From the cell containing the given text, extract its center point as (X, Y) coordinate. 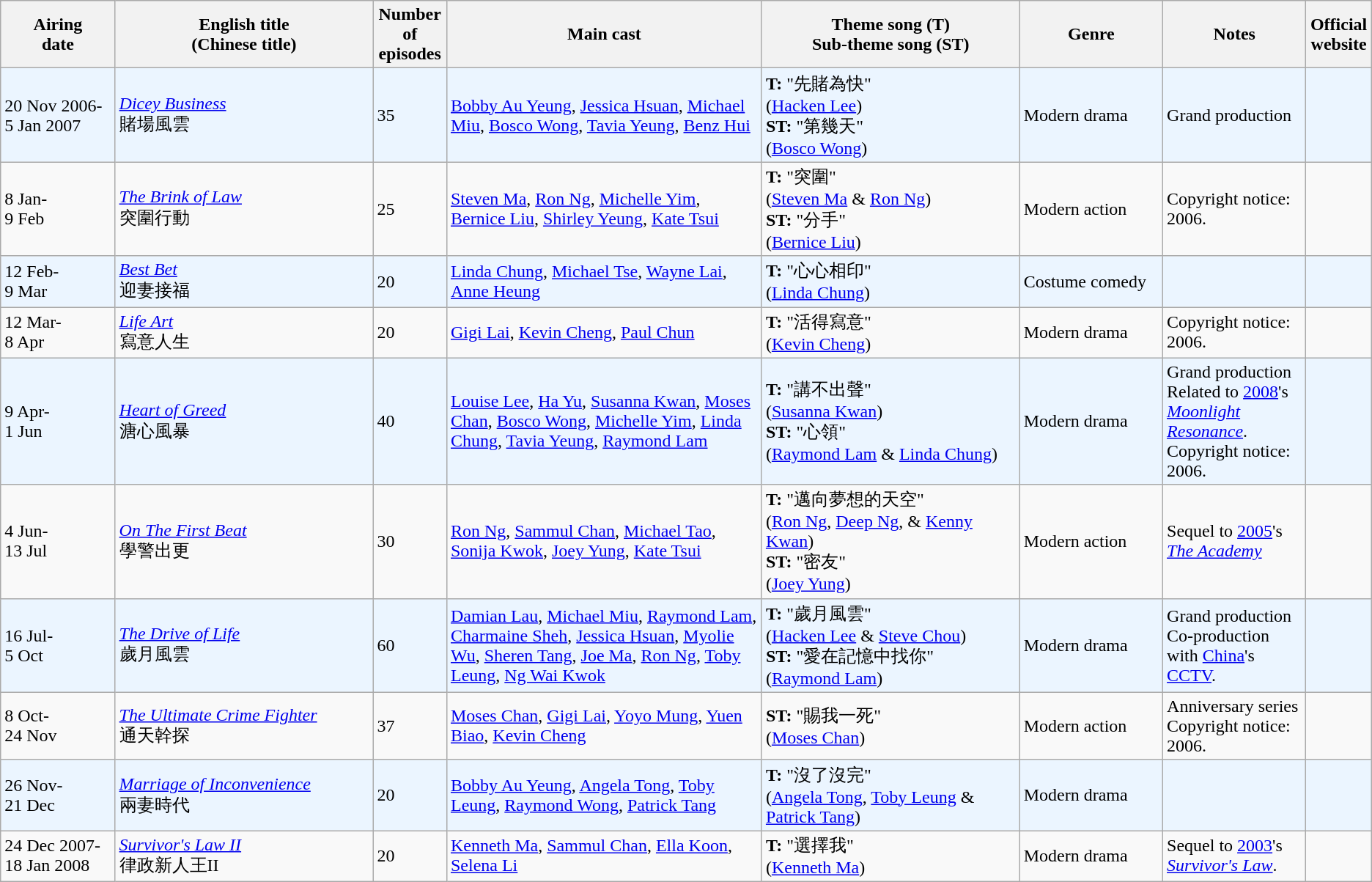
Anniversary seriesCopyright notice: 2006. (1234, 726)
Steven Ma, Ron Ng, Michelle Yim, Bernice Liu, Shirley Yeung, Kate Tsui (604, 209)
The Ultimate Crime Fighter 通天幹探 (244, 726)
Grand production Co-production with China's CCTV. (1234, 645)
Genre (1091, 34)
The Brink of Law 突圍行動 (244, 209)
T: "先賭為快" (Hacken Lee) ST: "第幾天" (Bosco Wong) (890, 115)
12 Feb- 9 Mar (58, 282)
T: "選擇我" (Kenneth Ma) (890, 856)
40 (410, 421)
30 (410, 541)
Survivor's Law II 律政新人王II (244, 856)
ST: "賜我一死" (Moses Chan) (890, 726)
T: "歲月風雲" (Hacken Lee & Steve Chou) ST: "愛在記憶中找你" (Raymond Lam) (890, 645)
Kenneth Ma, Sammul Chan, Ella Koon, Selena Li (604, 856)
T: "講不出聲" (Susanna Kwan) ST: "心領" (Raymond Lam & Linda Chung) (890, 421)
25 (410, 209)
Sequel to 2003's Survivor's Law. (1234, 856)
20 Nov 2006-5 Jan 2007 (58, 115)
Grand production Related to 2008's Moonlight Resonance. Copyright notice: 2006. (1234, 421)
Ron Ng, Sammul Chan, Michael Tao, Sonija Kwok, Joey Yung, Kate Tsui (604, 541)
Best Bet 迎妻接福 (244, 282)
8 Jan- 9 Feb (58, 209)
60 (410, 645)
8 Oct- 24 Nov (58, 726)
Sequel to 2005's The Academy (1234, 541)
English title (Chinese title) (244, 34)
Moses Chan, Gigi Lai, Yoyo Mung, Yuen Biao, Kevin Cheng (604, 726)
Louise Lee, Ha Yu, Susanna Kwan, Moses Chan, Bosco Wong, Michelle Yim, Linda Chung, Tavia Yeung, Raymond Lam (604, 421)
On The First Beat 學警出更 (244, 541)
Damian Lau, Michael Miu, Raymond Lam, Charmaine Sheh, Jessica Hsuan, Myolie Wu, Sheren Tang, Joe Ma, Ron Ng, Toby Leung, Ng Wai Kwok (604, 645)
Official website (1338, 34)
T: "心心相印" (Linda Chung) (890, 282)
Theme song (T) Sub-theme song (ST) (890, 34)
4 Jun- 13 Jul (58, 541)
16 Jul-5 Oct (58, 645)
Gigi Lai, Kevin Cheng, Paul Chun (604, 332)
Main cast (604, 34)
T: "活得寫意" (Kevin Cheng) (890, 332)
Airingdate (58, 34)
9 Apr- 1 Jun (58, 421)
Heart of Greed 溏心風暴 (244, 421)
Costume comedy (1091, 282)
Bobby Au Yeung, Angela Tong, Toby Leung, Raymond Wong, Patrick Tang (604, 795)
37 (410, 726)
T: "突圍" (Steven Ma & Ron Ng) ST: "分手" (Bernice Liu) (890, 209)
Life Art 寫意人生 (244, 332)
24 Dec 2007-18 Jan 2008 (58, 856)
The Drive of Life 歲月風雲 (244, 645)
35 (410, 115)
T: "沒了沒完" (Angela Tong, Toby Leung & Patrick Tang) (890, 795)
Dicey Business 賭場風雲 (244, 115)
Notes (1234, 34)
Linda Chung, Michael Tse, Wayne Lai, Anne Heung (604, 282)
Bobby Au Yeung, Jessica Hsuan, Michael Miu, Bosco Wong, Tavia Yeung, Benz Hui (604, 115)
26 Nov- 21 Dec (58, 795)
Number of episodes (410, 34)
12 Mar- 8 Apr (58, 332)
T: "邁向夢想的天空" (Ron Ng, Deep Ng, & Kenny Kwan) ST: "密友" (Joey Yung) (890, 541)
Marriage of Inconvenience 兩妻時代 (244, 795)
Grand production (1234, 115)
